Output the [x, y] coordinate of the center of the cell containing the given text.  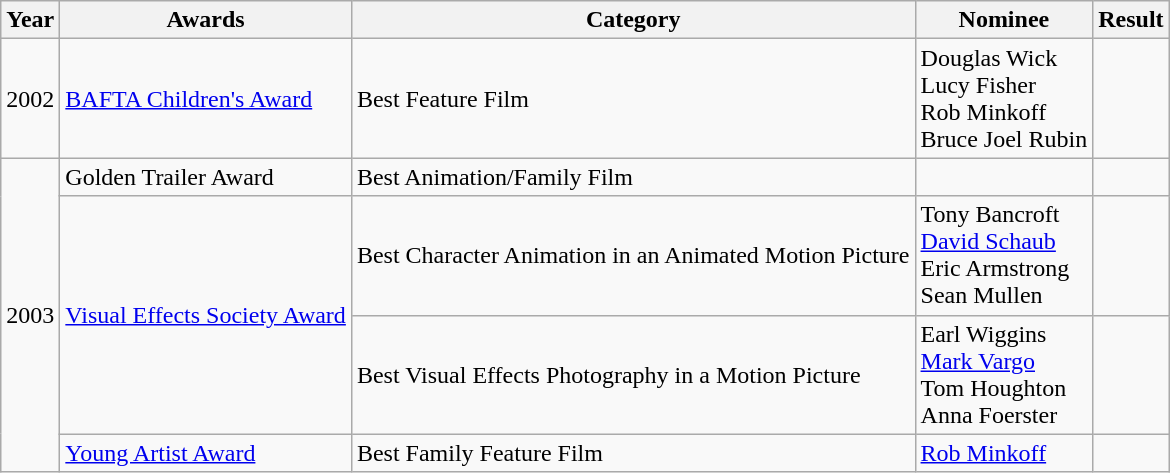
Best Family Feature Film [633, 453]
2002 [30, 98]
Result [1131, 20]
Year [30, 20]
2003 [30, 315]
Best Animation/Family Film [633, 177]
Douglas Wick Lucy Fisher Rob Minkoff Bruce Joel Rubin [1004, 98]
Rob Minkoff [1004, 453]
Tony Bancroft David Schaub Eric Armstrong Sean Mullen [1004, 256]
Nominee [1004, 20]
Best Character Animation in an Animated Motion Picture [633, 256]
Best Visual Effects Photography in a Motion Picture [633, 374]
Visual Effects Society Award [206, 315]
Golden Trailer Award [206, 177]
BAFTA Children's Award [206, 98]
Best Feature Film [633, 98]
Category [633, 20]
Earl Wiggins Mark Vargo Tom Houghton Anna Foerster [1004, 374]
Awards [206, 20]
Young Artist Award [206, 453]
